Pinpoint the cell where the given text exists, returning its (X, Y) midpoint coordinate. 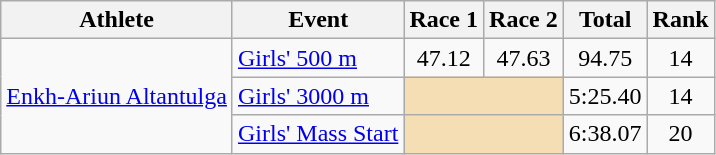
Enkh-Ariun Altantulga (117, 96)
6:38.07 (605, 134)
Athlete (117, 20)
Rank (680, 20)
Total (605, 20)
Girls' Mass Start (318, 134)
Girls' 3000 m (318, 96)
Race 2 (524, 20)
20 (680, 134)
47.12 (444, 58)
5:25.40 (605, 96)
Girls' 500 m (318, 58)
47.63 (524, 58)
94.75 (605, 58)
Event (318, 20)
Race 1 (444, 20)
